Locate the cell with the specified text and output its [X, Y] center coordinate. 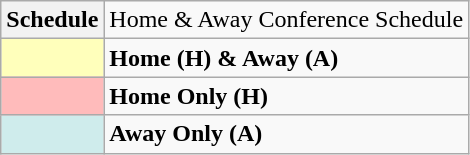
Home Only (H) [286, 96]
Home & Away Conference Schedule [286, 20]
Schedule [52, 20]
Away Only (A) [286, 134]
Home (H) & Away (A) [286, 58]
